From the cell containing the given text, extract its center point as (X, Y) coordinate. 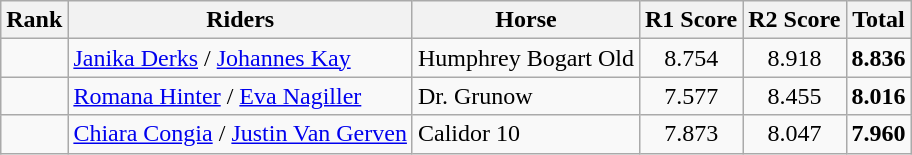
8.754 (690, 58)
Calidor 10 (526, 134)
8.918 (794, 58)
7.960 (878, 134)
Romana Hinter / Eva Nagiller (240, 96)
R2 Score (794, 20)
Chiara Congia / Justin Van Gerven (240, 134)
8.836 (878, 58)
Rank (34, 20)
Humphrey Bogart Old (526, 58)
R1 Score (690, 20)
8.047 (794, 134)
Horse (526, 20)
Janika Derks / Johannes Kay (240, 58)
Riders (240, 20)
7.577 (690, 96)
Total (878, 20)
7.873 (690, 134)
8.455 (794, 96)
Dr. Grunow (526, 96)
8.016 (878, 96)
